Detect which cell encompasses the target text, then output its [x, y] center coordinate. 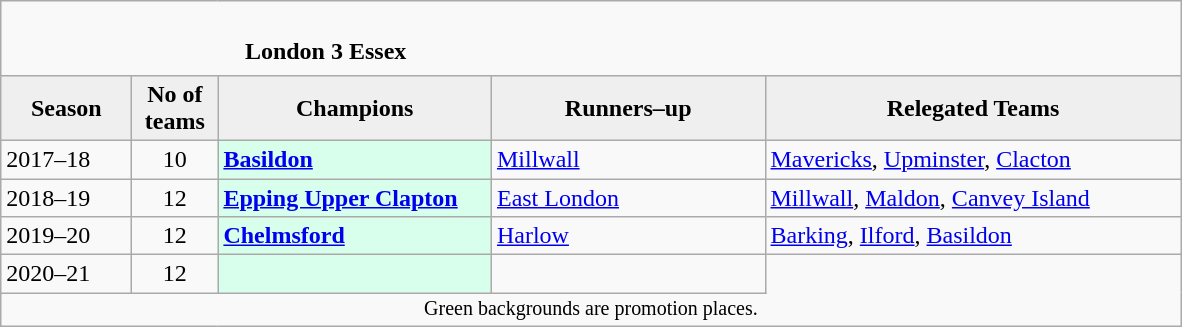
2020–21 [66, 274]
Chelmsford [355, 236]
Barking, Ilford, Basildon [973, 236]
East London [628, 197]
Basildon [355, 159]
Millwall, Maldon, Canvey Island [973, 197]
Champions [355, 108]
Relegated Teams [973, 108]
Harlow [628, 236]
Mavericks, Upminster, Clacton [973, 159]
Runners–up [628, 108]
No of teams [175, 108]
2018–19 [66, 197]
10 [175, 159]
2017–18 [66, 159]
Millwall [628, 159]
Epping Upper Clapton [355, 197]
Season [66, 108]
Green backgrounds are promotion places. [591, 310]
2019–20 [66, 236]
